Determine the (X, Y) coordinate at the center of the cell enclosing the given text.  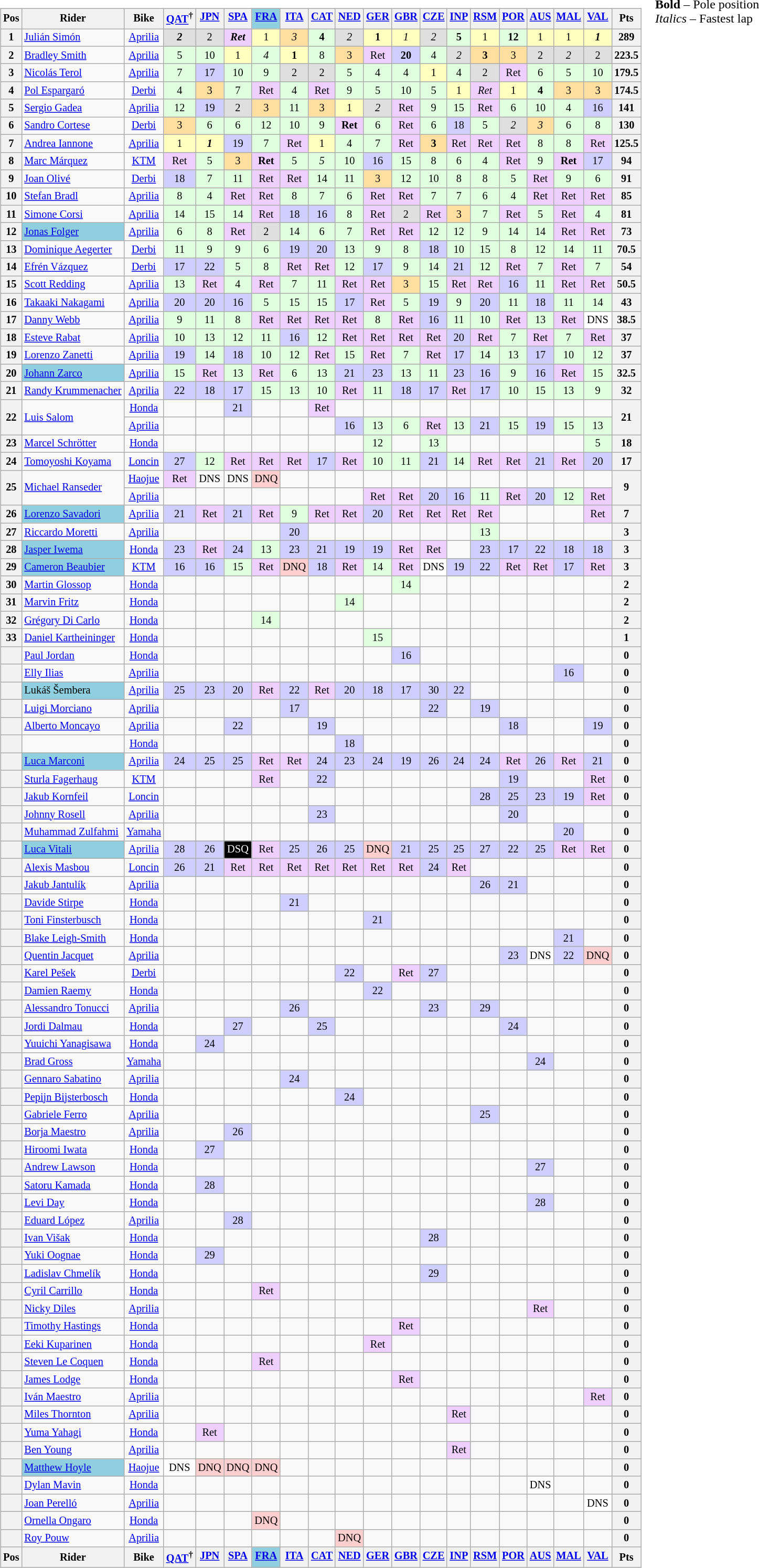
73 (626, 232)
Jasper Iwema (72, 550)
125.5 (626, 144)
Yuki Oognae (72, 1256)
Dylan Mavin (72, 1485)
Yuma Yahagi (72, 1432)
141 (626, 108)
Levi Day (72, 1203)
Gabriele Ferro (72, 1115)
130 (626, 126)
32.5 (626, 373)
Lukáš Šembera (72, 691)
Lorenzo Zanetti (72, 355)
94 (626, 161)
Cyril Carrillo (72, 1291)
Efrén Vázquez (72, 267)
Dominique Aegerter (72, 249)
Satoru Kamada (72, 1185)
Stefan Bradl (72, 197)
81 (626, 214)
Alexis Masbou (72, 867)
Brad Gross (72, 1062)
Julián Simón (72, 38)
Joan Olivé (72, 179)
Timothy Hastings (72, 1327)
Sturla Fagerhaug (72, 779)
Sergio Gadea (72, 108)
DSQ (238, 850)
Alessandro Tonucci (72, 1009)
Steven Le Coquen (72, 1362)
Ladislav Chmelík (72, 1274)
Jordi Dalmau (72, 1026)
50.5 (626, 285)
Riccardo Moretti (72, 532)
Lorenzo Savadori (72, 514)
Tomoyoshi Koyama (72, 461)
85 (626, 197)
Marc Márquez (72, 161)
Luca Marconi (72, 761)
Miles Thornton (72, 1415)
Sandro Cortese (72, 126)
Daniel Kartheininger (72, 638)
31 (11, 603)
Karel Pešek (72, 973)
Davide Stirpe (72, 903)
289 (626, 38)
Luigi Morciano (72, 709)
Esteve Rabat (72, 338)
Eduard López (72, 1221)
Quentin Jacquet (72, 956)
Bradley Smith (72, 55)
Michael Ranseder (72, 488)
Matthew Hoyle (72, 1468)
Grégory Di Carlo (72, 620)
33 (11, 638)
Simone Corsi (72, 214)
Elly Ilias (72, 673)
43 (626, 302)
Joan Perelló (72, 1503)
Randy Krummenacher (72, 391)
Andrew Lawson (72, 1168)
Ornella Ongaro (72, 1521)
Blake Leigh-Smith (72, 938)
179.5 (626, 73)
Toni Finsterbusch (72, 920)
Luis Salom (72, 417)
Scott Redding (72, 285)
Alberto Moncayo (72, 726)
Ben Young (72, 1450)
Andrea Iannone (72, 144)
Pepijn Bijsterbosch (72, 1097)
Marcel Schrötter (72, 444)
91 (626, 179)
Borja Maestro (72, 1132)
Pol Espargaró (72, 91)
James Lodge (72, 1379)
Johnny Rosell (72, 814)
174.5 (626, 91)
Danny Webb (72, 320)
54 (626, 267)
Hiroomi Iwata (72, 1150)
Luca Vitali (72, 850)
Johann Zarco (72, 373)
Muhammad Zulfahmi (72, 832)
Marvin Fritz (72, 603)
Gennaro Sabatino (72, 1079)
223.5 (626, 55)
Eeki Kuparinen (72, 1344)
Iván Maestro (72, 1397)
Paul Jordan (72, 656)
Ivan Višak (72, 1238)
38.5 (626, 320)
70.5 (626, 249)
Roy Pouw (72, 1538)
Yuuichi Yanagisawa (72, 1044)
Nicolás Terol (72, 73)
Cameron Beaubier (72, 567)
Nicky Diles (72, 1309)
Jakub Kornfeil (72, 797)
Jonas Folger (72, 232)
Damien Raemy (72, 991)
Takaaki Nakagami (72, 302)
Martin Glossop (72, 585)
Jakub Jantulík (72, 885)
